Output the [x, y] coordinate of the center of the cell containing the given text.  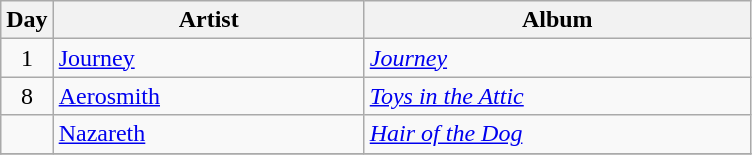
Nazareth [208, 134]
Album [557, 20]
Artist [208, 20]
Day [27, 20]
8 [27, 96]
1 [27, 58]
Aerosmith [208, 96]
Hair of the Dog [557, 134]
Toys in the Attic [557, 96]
